Find where the given text appears and provide that cell's center as (X, Y) coordinate. 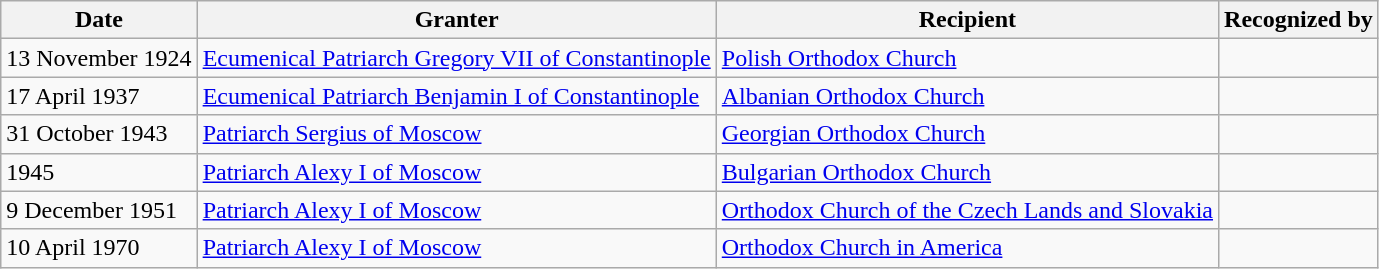
Patriarch Sergius of Moscow (456, 134)
Bulgarian Orthodox Church (967, 172)
31 October 1943 (99, 134)
Georgian Orthodox Church (967, 134)
1945 (99, 172)
Orthodox Church in America (967, 248)
Date (99, 20)
Granter (456, 20)
Orthodox Church of the Czech Lands and Slovakia (967, 210)
Polish Orthodox Church (967, 58)
9 December 1951 (99, 210)
Recognized by (1299, 20)
13 November 1924 (99, 58)
Ecumenical Patriarch Gregory VII of Constantinople (456, 58)
Recipient (967, 20)
Albanian Orthodox Church (967, 96)
10 April 1970 (99, 248)
Ecumenical Patriarch Benjamin I of Constantinople (456, 96)
17 April 1937 (99, 96)
